Identify which cell holds the provided text, then report its [x, y] central coordinate. 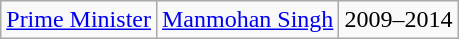
Prime Minister [79, 20]
Manmohan Singh [247, 20]
2009–2014 [398, 20]
